Scan for the cell matching the given text and deliver its [x, y] coordinate at center. 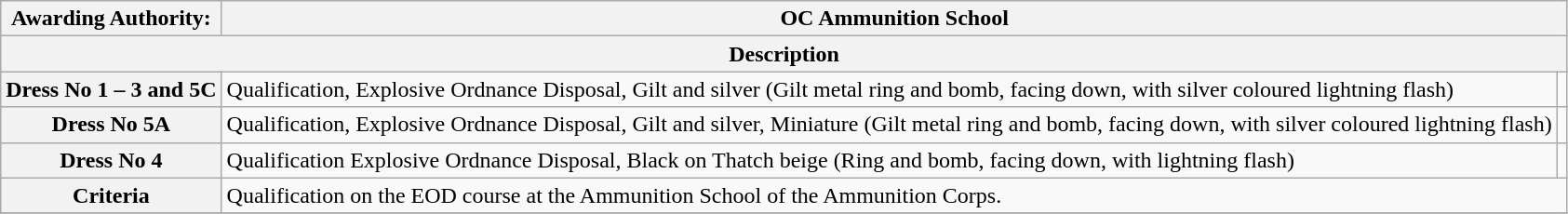
Description [784, 54]
Qualification, Explosive Ordnance Disposal, Gilt and silver, Miniature (Gilt metal ring and bomb, facing down, with silver coloured lightning flash) [890, 125]
Qualification on the EOD course at the Ammunition School of the Ammunition Corps. [894, 195]
Awarding Authority: [112, 19]
Dress No 1 – 3 and 5C [112, 89]
Criteria [112, 195]
Dress No 4 [112, 160]
Qualification Explosive Ordnance Disposal, Black on Thatch beige (Ring and bomb, facing down, with lightning flash) [890, 160]
OC Ammunition School [894, 19]
Qualification, Explosive Ordnance Disposal, Gilt and silver (Gilt metal ring and bomb, facing down, with silver coloured lightning flash) [890, 89]
Dress No 5A [112, 125]
